Determine the (x, y) coordinate at the center of the cell enclosing the given text.  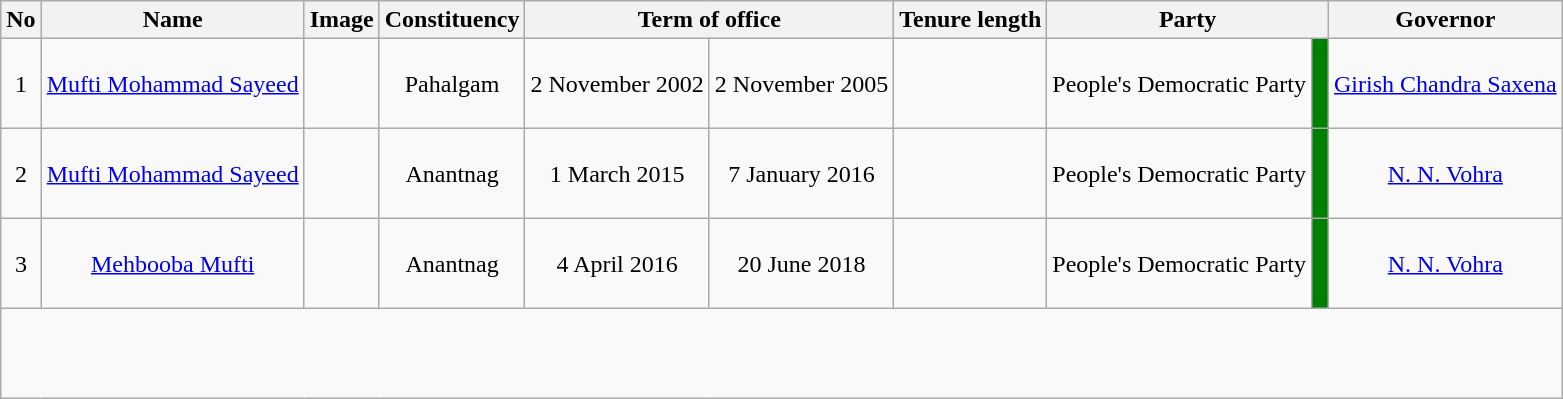
2 (21, 174)
2 November 2005 (801, 84)
4 April 2016 (617, 264)
Name (172, 20)
No (21, 20)
Mehbooba Mufti (172, 264)
Girish Chandra Saxena (1445, 84)
Image (342, 20)
Term of office (710, 20)
1 March 2015 (617, 174)
3 (21, 264)
2 November 2002 (617, 84)
Tenure length (970, 20)
Party (1188, 20)
1 (21, 84)
Constituency (452, 20)
Pahalgam (452, 84)
Governor (1445, 20)
20 June 2018 (801, 264)
7 January 2016 (801, 174)
